From the cell containing the given text, extract its center point as (x, y) coordinate. 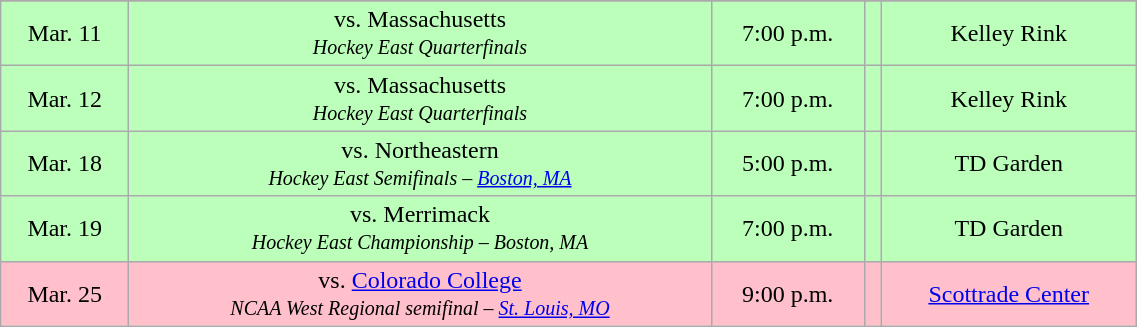
Mar. 18 (65, 164)
Scottrade Center (1009, 294)
vs. Colorado College NCAA West Regional semifinal – St. Louis, MO (420, 294)
5:00 p.m. (788, 164)
9:00 p.m. (788, 294)
Mar. 11 (65, 34)
Mar. 25 (65, 294)
vs. Merrimack Hockey East Championship – Boston, MA (420, 228)
Mar. 12 (65, 98)
Mar. 19 (65, 228)
vs. Northeastern Hockey East Semifinals – Boston, MA (420, 164)
